Detect which cell encompasses the target text, then output its [x, y] center coordinate. 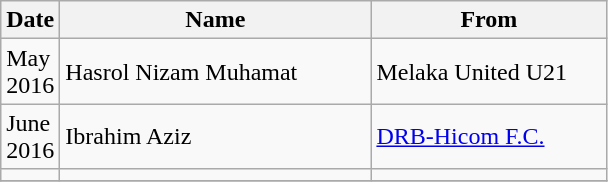
May 2016 [30, 72]
Melaka United U21 [489, 72]
Ibrahim Aziz [216, 136]
Name [216, 20]
June 2016 [30, 136]
Date [30, 20]
From [489, 20]
Hasrol Nizam Muhamat [216, 72]
DRB-Hicom F.C. [489, 136]
